For the text-containing cell, return its midpoint in (X, Y) coordinate format. 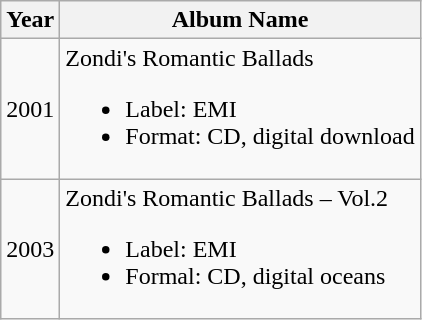
2001 (30, 109)
Album Name (240, 20)
Zondi's Romantic BalladsLabel: EMIFormat: CD, digital download (240, 109)
Zondi's Romantic Ballads – Vol.2Label: EMIFormal: CD, digital oceans (240, 249)
2003 (30, 249)
Year (30, 20)
